Locate the cell with the specified text and output its (X, Y) center coordinate. 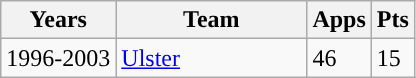
Ulster (212, 58)
1996-2003 (58, 58)
Apps (339, 20)
Team (212, 20)
46 (339, 58)
15 (392, 58)
Years (58, 20)
Pts (392, 20)
